Pinpoint the cell where the given text exists, returning its [x, y] midpoint coordinate. 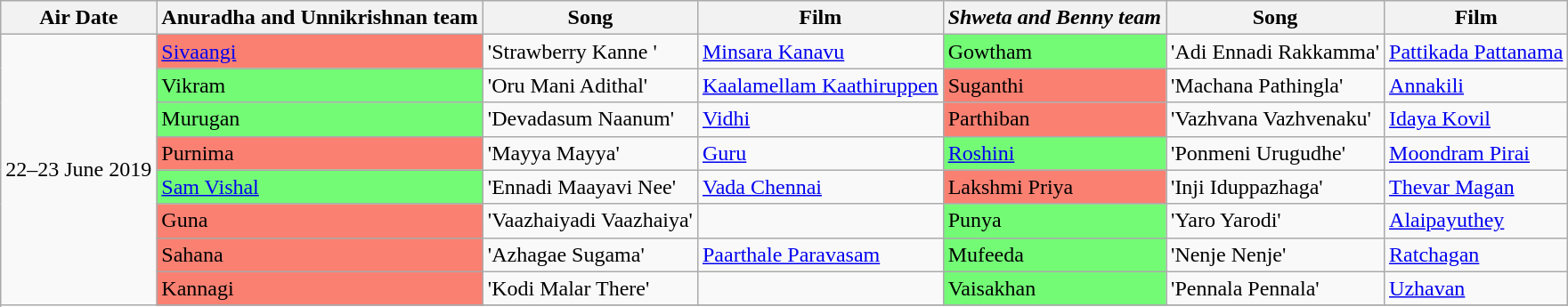
'Devadasum Naanum' [589, 119]
'Strawberry Kanne ' [589, 52]
Vikram [321, 85]
Shweta and Benny team [1054, 18]
Minsara Kanavu [820, 52]
Parthiban [1054, 119]
Uzhavan [1476, 288]
Lakshmi Priya [1054, 187]
Mufeeda [1054, 254]
'Ennadi Maayavi Nee' [589, 187]
'Ponmeni Urugudhe' [1275, 153]
Paarthale Paravasam [820, 254]
Thevar Magan [1476, 187]
Pattikada Pattanama [1476, 52]
Annakili [1476, 85]
Punya [1054, 221]
22–23 June 2019 [78, 170]
'Inji Iduppazhaga' [1275, 187]
Guna [321, 221]
'Pennala Pennala' [1275, 288]
Alaipayuthey [1476, 221]
Murugan [321, 119]
'Vaazhaiyadi Vaazhaiya' [589, 221]
Sahana [321, 254]
'Kodi Malar There' [589, 288]
Ratchagan [1476, 254]
'Azhagae Sugama' [589, 254]
'Yaro Yarodi' [1275, 221]
'Oru Mani Adithal' [589, 85]
Kaalamellam Kaathiruppen [820, 85]
Gowtham [1054, 52]
Roshini [1054, 153]
Anuradha and Unnikrishnan team [321, 18]
Guru [820, 153]
'Adi Ennadi Rakkamma' [1275, 52]
Sam Vishal [321, 187]
Vaisakhan [1054, 288]
'Mayya Mayya' [589, 153]
Suganthi [1054, 85]
'Machana Pathingla' [1275, 85]
Kannagi [321, 288]
Sivaangi [321, 52]
Vidhi [820, 119]
Purnima [321, 153]
'Nenje Nenje' [1275, 254]
Moondram Pirai [1476, 153]
Vada Chennai [820, 187]
Idaya Kovil [1476, 119]
'Vazhvana Vazhvenaku' [1275, 119]
Air Date [78, 18]
